Return the (x, y) coordinate for the center point of the cell that contains the specified text.  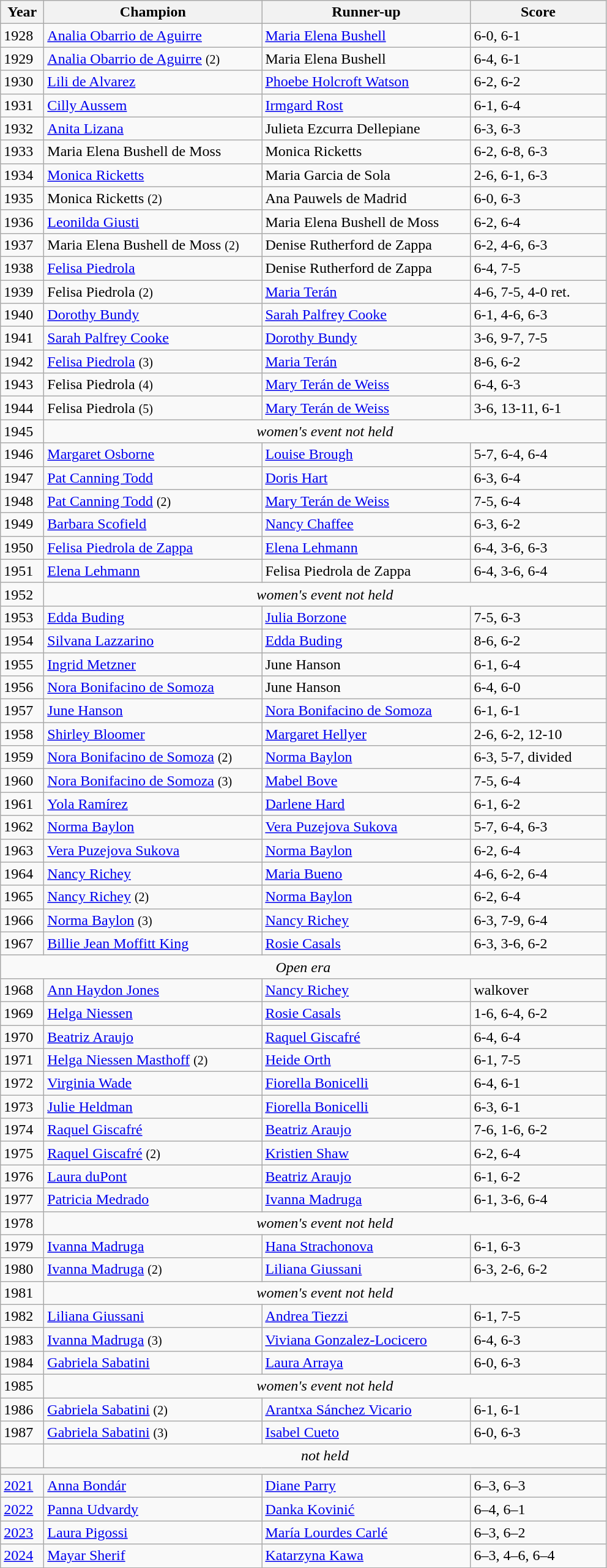
2023 (22, 1533)
1983 (22, 1339)
1962 (22, 827)
Andrea Tiezzi (366, 1316)
1973 (22, 1107)
1972 (22, 1083)
Year (22, 12)
1940 (22, 315)
walkover (538, 990)
Raquel Giscafré (2) (153, 1153)
3-6, 9-7, 7-5 (538, 338)
1986 (22, 1409)
1982 (22, 1316)
6-3, 3-6, 6-2 (538, 943)
Mayar Sherif (153, 1556)
1953 (22, 617)
6-1, 4-6, 6-3 (538, 315)
1958 (22, 734)
Champion (153, 12)
6-3, 6-1 (538, 1107)
1964 (22, 874)
Margaret Osborne (153, 455)
1977 (22, 1200)
Phoebe Holcroft Watson (366, 82)
1980 (22, 1269)
6-4, 3-6, 6-3 (538, 548)
Hana Strachonova (366, 1246)
1943 (22, 385)
Nancy Richey (2) (153, 897)
Felisa Piedrola (4) (153, 385)
Nora Bonifacino de Somoza (2) (153, 757)
Darlene Hard (366, 804)
Gabriela Sabatini (153, 1362)
6-3, 6-3 (538, 128)
Louise Brough (366, 455)
Shirley Bloomer (153, 734)
Ivanna Madruga (2) (153, 1269)
Felisa Piedrola (5) (153, 408)
6-2, 6-2 (538, 82)
Julie Heldman (153, 1107)
1937 (22, 245)
Analia Obarrio de Aguirre (2) (153, 59)
Doris Hart (366, 478)
Runner-up (366, 12)
Cilly Aussem (153, 105)
1934 (22, 175)
1-6, 6-4, 6-2 (538, 1013)
1952 (22, 594)
1957 (22, 711)
Helga Niessen Masthoff (2) (153, 1060)
4-6, 7-5, 4-0 ret. (538, 292)
Maria Elena Bushell de Moss (2) (153, 245)
4-6, 6-2, 6-4 (538, 874)
Billie Jean Moffitt King (153, 943)
Gabriela Sabatini (2) (153, 1409)
1954 (22, 641)
1967 (22, 943)
Monica Ricketts (2) (153, 198)
Nora Bonifacino de Somoza (3) (153, 781)
6-1, 6-3 (538, 1246)
1948 (22, 501)
Margaret Hellyer (366, 734)
Norma Baylon (3) (153, 920)
1936 (22, 221)
Katarzyna Kawa (366, 1556)
Score (538, 12)
1979 (22, 1246)
Patricia Medrado (153, 1200)
Ingrid Metzner (153, 664)
Laura duPont (153, 1176)
Open era (303, 967)
1975 (22, 1153)
Laura Arraya (366, 1362)
1969 (22, 1013)
1974 (22, 1130)
Nancy Chaffee (366, 524)
1935 (22, 198)
1960 (22, 781)
Irmgard Rost (366, 105)
1944 (22, 408)
1942 (22, 362)
1978 (22, 1223)
Ana Pauwels de Madrid (366, 198)
1956 (22, 688)
Julia Borzone (366, 617)
Gabriela Sabatini (3) (153, 1433)
Panna Udvardy (153, 1509)
7-5, 6-3 (538, 617)
1930 (22, 82)
6-4, 3-6, 6-4 (538, 571)
Yola Ramírez (153, 804)
Felisa Piedrola (153, 268)
1951 (22, 571)
1970 (22, 1037)
7-6, 1-6, 6-2 (538, 1130)
6-1, 3-6, 6-4 (538, 1200)
María Lourdes Carlé (366, 1533)
1959 (22, 757)
6-4, 6-0 (538, 688)
2-6, 6-2, 12-10 (538, 734)
Maria Garcia de Sola (366, 175)
1941 (22, 338)
6–3, 4–6, 6–4 (538, 1556)
2024 (22, 1556)
1932 (22, 128)
1981 (22, 1293)
not held (325, 1456)
2021 (22, 1486)
1963 (22, 850)
2-6, 6-1, 6-3 (538, 175)
6-4, 7-5 (538, 268)
Diane Parry (366, 1486)
1984 (22, 1362)
3-6, 13-11, 6-1 (538, 408)
Anita Lizana (153, 128)
1985 (22, 1386)
1968 (22, 990)
Laura Pigossi (153, 1533)
5-7, 6-4, 6-4 (538, 455)
1987 (22, 1433)
1945 (22, 431)
Maria Bueno (366, 874)
1947 (22, 478)
Felisa Piedrola (3) (153, 362)
Ann Haydon Jones (153, 990)
Heide Orth (366, 1060)
Lili de Alvarez (153, 82)
6–4, 6–1 (538, 1509)
2022 (22, 1509)
1976 (22, 1176)
Viviana Gonzalez-Locicero (366, 1339)
Danka Kovinić (366, 1509)
Anna Bondár (153, 1486)
1938 (22, 268)
1929 (22, 59)
6-3, 2-6, 6-2 (538, 1269)
Leonilda Giusti (153, 221)
Virginia Wade (153, 1083)
1971 (22, 1060)
1931 (22, 105)
1955 (22, 664)
6–3, 6–2 (538, 1533)
6-2, 6-8, 6-3 (538, 152)
6-3, 6-4 (538, 478)
5-7, 6-4, 6-3 (538, 827)
Barbara Scofield (153, 524)
Kristien Shaw (366, 1153)
6-2, 4-6, 6-3 (538, 245)
Analia Obarrio de Aguirre (153, 35)
Felisa Piedrola (2) (153, 292)
1966 (22, 920)
1965 (22, 897)
Ivanna Madruga (3) (153, 1339)
Pat Canning Todd (153, 478)
Isabel Cueto (366, 1433)
6–3, 6–3 (538, 1486)
6-3, 6-2 (538, 524)
1946 (22, 455)
Pat Canning Todd (2) (153, 501)
1950 (22, 548)
Mabel Bove (366, 781)
6-3, 5-7, divided (538, 757)
1928 (22, 35)
Arantxa Sánchez Vicario (366, 1409)
1939 (22, 292)
6-4, 6-4 (538, 1037)
Helga Niessen (153, 1013)
Julieta Ezcurra Dellepiane (366, 128)
6-0, 6-1 (538, 35)
1933 (22, 152)
1961 (22, 804)
Silvana Lazzarino (153, 641)
1949 (22, 524)
6-3, 7-9, 6-4 (538, 920)
